Capture the cell that displays the provided text and extract its [X, Y] central coordinate. 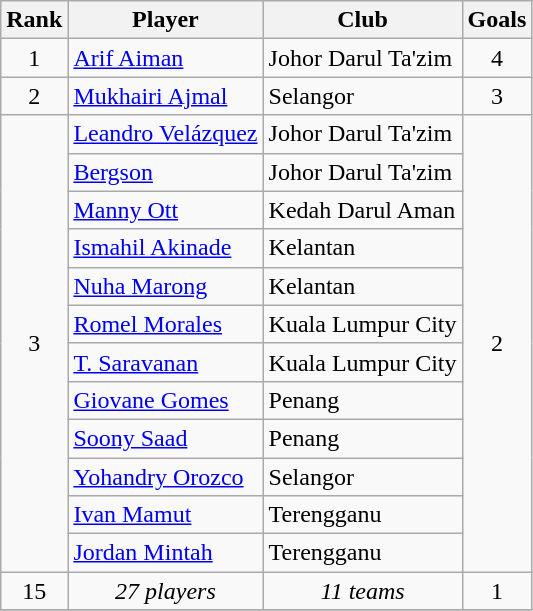
Arif Aiman [166, 58]
27 players [166, 591]
Giovane Gomes [166, 400]
Rank [34, 20]
Ivan Mamut [166, 515]
15 [34, 591]
Nuha Marong [166, 286]
Club [362, 20]
Leandro Velázquez [166, 134]
Soony Saad [166, 438]
Manny Ott [166, 210]
4 [497, 58]
Player [166, 20]
Yohandry Orozco [166, 477]
Mukhairi Ajmal [166, 96]
Romel Morales [166, 324]
T. Saravanan [166, 362]
Bergson [166, 172]
Goals [497, 20]
Kedah Darul Aman [362, 210]
11 teams [362, 591]
Jordan Mintah [166, 553]
Ismahil Akinade [166, 248]
